Return the [X, Y] coordinate for the center point of the cell that contains the specified text.  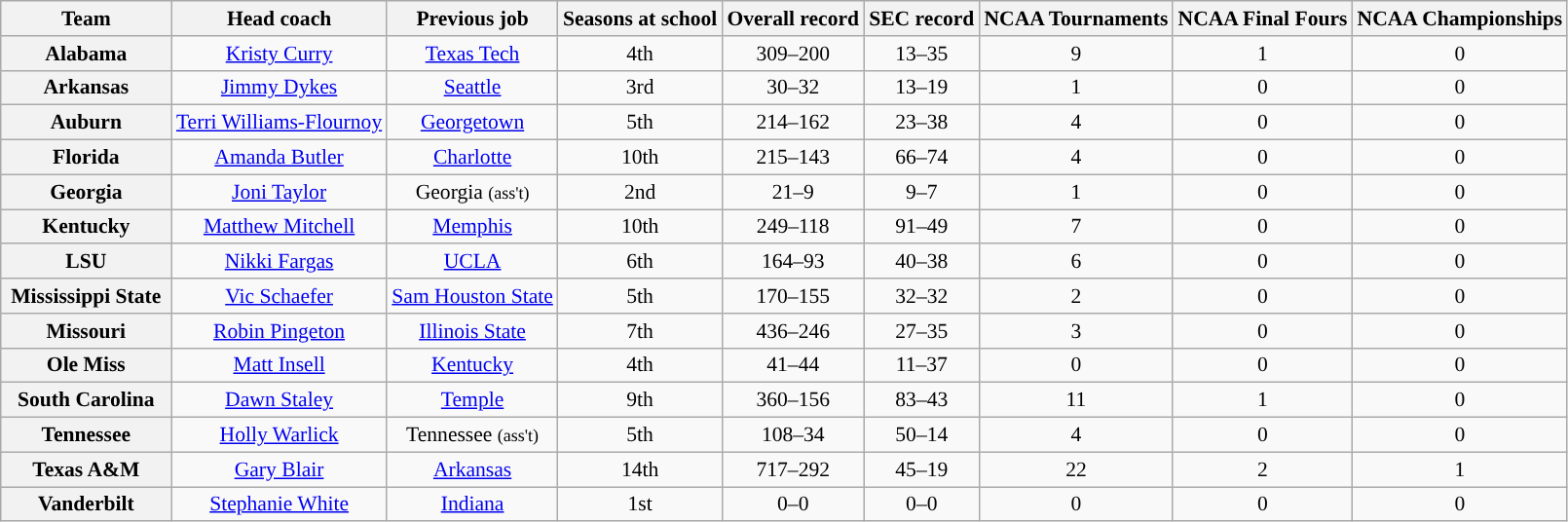
Nikki Fargas [279, 262]
91–49 [921, 227]
1st [640, 504]
Terri Williams-Flournoy [279, 123]
45–19 [921, 469]
NCAA Final Fours [1262, 19]
Mississippi State [86, 296]
Matthew Mitchell [279, 227]
NCAA Tournaments [1075, 19]
Tennessee (ass't) [472, 435]
Robin Pingeton [279, 331]
Head coach [279, 19]
108–34 [793, 435]
32–32 [921, 296]
3 [1075, 331]
Georgia [86, 192]
Vanderbilt [86, 504]
Texas Tech [472, 54]
Memphis [472, 227]
11 [1075, 400]
Texas A&M [86, 469]
Vic Schaefer [279, 296]
Georgetown [472, 123]
Joni Taylor [279, 192]
40–38 [921, 262]
309–200 [793, 54]
Previous job [472, 19]
Florida [86, 158]
Gary Blair [279, 469]
Temple [472, 400]
Dawn Staley [279, 400]
164–93 [793, 262]
83–43 [921, 400]
214–162 [793, 123]
UCLA [472, 262]
249–118 [793, 227]
Georgia (ass't) [472, 192]
Overall record [793, 19]
436–246 [793, 331]
Indiana [472, 504]
Sam Houston State [472, 296]
7th [640, 331]
LSU [86, 262]
30–32 [793, 88]
Ole Miss [86, 365]
Tennessee [86, 435]
11–37 [921, 365]
50–14 [921, 435]
41–44 [793, 365]
2nd [640, 192]
9 [1075, 54]
Stephanie White [279, 504]
21–9 [793, 192]
South Carolina [86, 400]
22 [1075, 469]
Team [86, 19]
13–19 [921, 88]
Missouri [86, 331]
3rd [640, 88]
360–156 [793, 400]
6 [1075, 262]
7 [1075, 227]
66–74 [921, 158]
9th [640, 400]
NCAA Championships [1461, 19]
717–292 [793, 469]
Matt Insell [279, 365]
9–7 [921, 192]
215–143 [793, 158]
Holly Warlick [279, 435]
13–35 [921, 54]
Illinois State [472, 331]
27–35 [921, 331]
Alabama [86, 54]
Jimmy Dykes [279, 88]
Seattle [472, 88]
SEC record [921, 19]
Charlotte [472, 158]
23–38 [921, 123]
Auburn [86, 123]
Kristy Curry [279, 54]
14th [640, 469]
6th [640, 262]
Amanda Butler [279, 158]
170–155 [793, 296]
Seasons at school [640, 19]
